Return (x, y) of the center of cell containing provided text 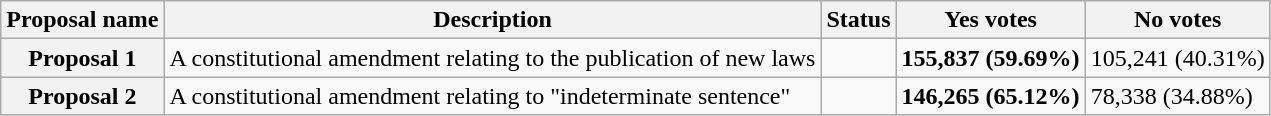
105,241 (40.31%) (1178, 58)
Proposal 2 (82, 96)
No votes (1178, 20)
155,837 (59.69%) (990, 58)
146,265 (65.12%) (990, 96)
78,338 (34.88%) (1178, 96)
Proposal 1 (82, 58)
Description (492, 20)
Status (858, 20)
Proposal name (82, 20)
Yes votes (990, 20)
A constitutional amendment relating to the publication of new laws (492, 58)
A constitutional amendment relating to "indeterminate sentence" (492, 96)
